Determine the (X, Y) coordinate at the center of the cell enclosing the given text.  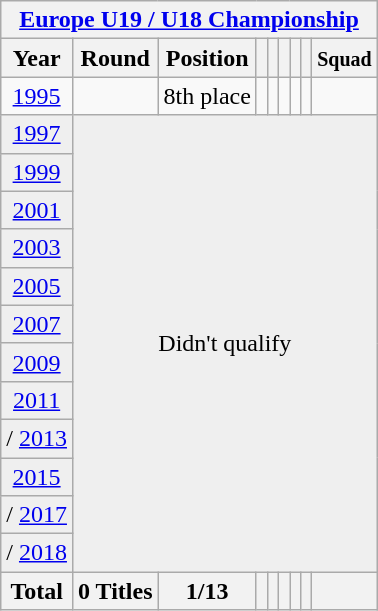
1997 (37, 134)
8th place (207, 96)
Year (37, 58)
2003 (37, 248)
1995 (37, 96)
Total (37, 591)
1999 (37, 172)
2007 (37, 324)
Europe U19 / U18 Championship (189, 20)
Didn't qualify (224, 344)
0 Titles (115, 591)
/ 2018 (37, 553)
2011 (37, 400)
2015 (37, 477)
2005 (37, 286)
2009 (37, 362)
Position (207, 58)
/ 2013 (37, 438)
Squad (345, 58)
Round (115, 58)
/ 2017 (37, 515)
1/13 (207, 591)
2001 (37, 210)
